Return the [X, Y] coordinate for the center point of the cell that contains the specified text.  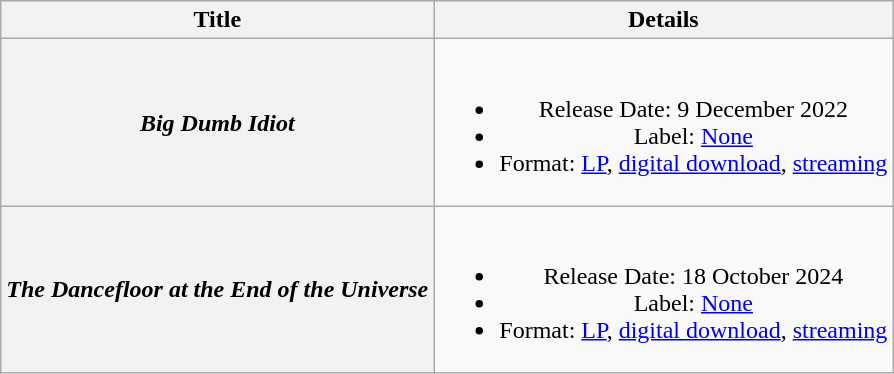
Title [218, 20]
The Dancefloor at the End of the Universe [218, 290]
Big Dumb Idiot [218, 122]
Release Date: 18 October 2024Label: NoneFormat: LP, digital download, streaming [664, 290]
Release Date: 9 December 2022Label: NoneFormat: LP, digital download, streaming [664, 122]
Details [664, 20]
